Capture the cell that displays the provided text and extract its (X, Y) central coordinate. 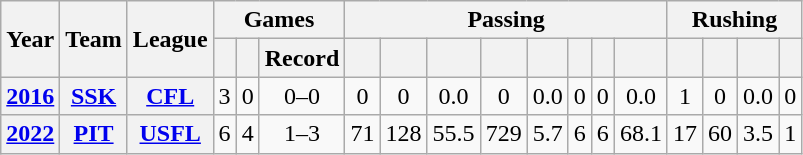
71 (362, 134)
Rushing (734, 20)
PIT (94, 134)
5.7 (548, 134)
Year (30, 39)
17 (684, 134)
Passing (506, 20)
2016 (30, 96)
Team (94, 39)
3 (224, 96)
60 (720, 134)
729 (504, 134)
68.1 (640, 134)
3.5 (758, 134)
League (170, 39)
1–3 (302, 134)
Record (302, 58)
USFL (170, 134)
55.5 (454, 134)
Games (279, 20)
2022 (30, 134)
SSK (94, 96)
128 (404, 134)
CFL (170, 96)
4 (248, 134)
0–0 (302, 96)
